Extract the [x, y] coordinate from the center of the cell holding the provided text.  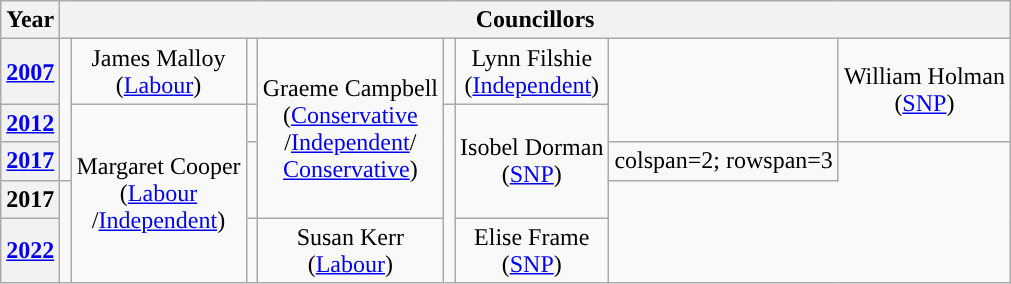
2012 [30, 123]
2007 [30, 72]
William Holman(SNP) [924, 90]
Lynn Filshie(Independent) [532, 72]
Elise Frame(SNP) [532, 250]
Year [30, 20]
Isobel Dorman(SNP) [532, 161]
Susan Kerr(Labour) [350, 250]
James Malloy(Labour) [158, 72]
colspan=2; rowspan=3 [724, 161]
2022 [30, 250]
Margaret Cooper(Labour/Independent) [158, 194]
Graeme Campbell(Conservative/Independent/Conservative) [350, 128]
Councillors [536, 20]
